Provide the [x, y] coordinate of the cell's center where the given text is located.  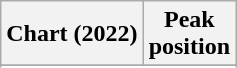
Peakposition [189, 34]
Chart (2022) [72, 34]
